Output the (x, y) coordinate of the center of the cell containing the given text.  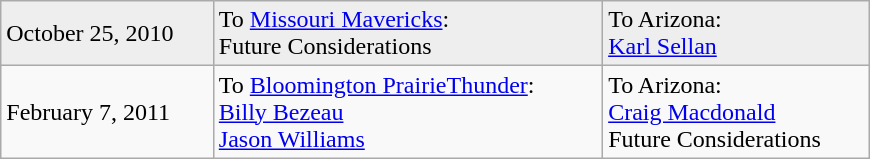
To Arizona: Craig Macdonald Future Considerations (736, 112)
To Missouri Mavericks: Future Considerations (408, 34)
February 7, 2011 (108, 112)
To Bloomington PrairieThunder: Billy Bezeau Jason Williams (408, 112)
October 25, 2010 (108, 34)
To Arizona: Karl Sellan (736, 34)
